Extract the [X, Y] coordinate from the center of the cell holding the provided text.  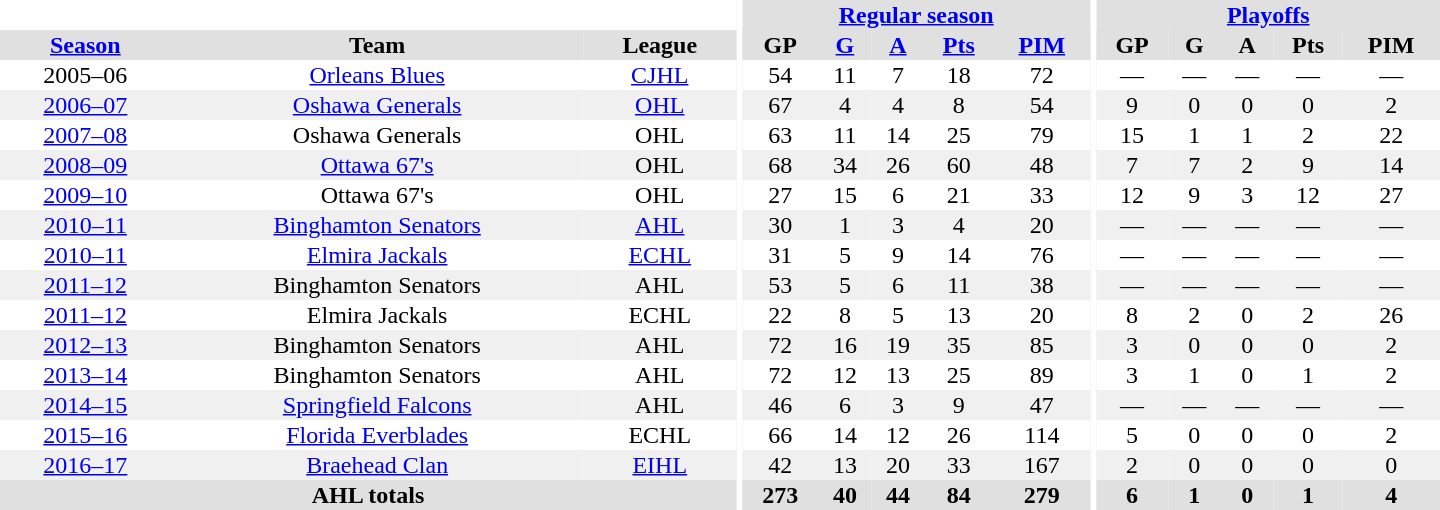
38 [1042, 285]
31 [780, 255]
84 [958, 495]
60 [958, 165]
67 [780, 105]
2008–09 [86, 165]
273 [780, 495]
114 [1042, 435]
2006–07 [86, 105]
76 [1042, 255]
48 [1042, 165]
63 [780, 135]
46 [780, 405]
89 [1042, 375]
68 [780, 165]
53 [780, 285]
AHL totals [368, 495]
85 [1042, 345]
2009–10 [86, 195]
CJHL [660, 75]
34 [844, 165]
30 [780, 225]
2015–16 [86, 435]
2014–15 [86, 405]
79 [1042, 135]
167 [1042, 465]
16 [844, 345]
2016–17 [86, 465]
42 [780, 465]
League [660, 45]
2012–13 [86, 345]
66 [780, 435]
EIHL [660, 465]
Springfield Falcons [378, 405]
Team [378, 45]
Season [86, 45]
279 [1042, 495]
2005–06 [86, 75]
2013–14 [86, 375]
44 [898, 495]
18 [958, 75]
Orleans Blues [378, 75]
Braehead Clan [378, 465]
19 [898, 345]
35 [958, 345]
Playoffs [1268, 15]
Regular season [916, 15]
Florida Everblades [378, 435]
2007–08 [86, 135]
40 [844, 495]
21 [958, 195]
47 [1042, 405]
